Find where the given text appears and provide that cell's center as [x, y] coordinate. 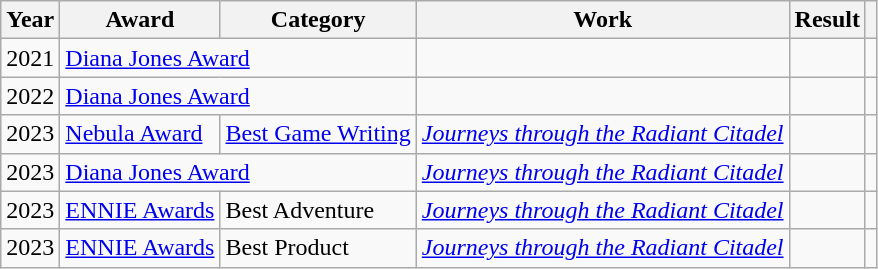
Best Game Writing [318, 134]
Nebula Award [140, 134]
2022 [30, 96]
Result [827, 20]
2021 [30, 58]
Best Adventure [318, 210]
Work [602, 20]
Category [318, 20]
Best Product [318, 248]
Award [140, 20]
Year [30, 20]
